Locate the cell with the specified text and output its [x, y] center coordinate. 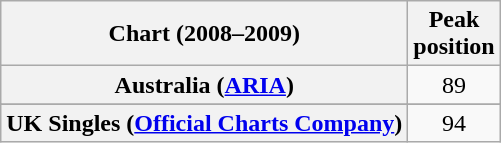
Peakposition [454, 34]
Chart (2008–2009) [204, 34]
UK Singles (Official Charts Company) [204, 123]
89 [454, 85]
Australia (ARIA) [204, 85]
94 [454, 123]
